Determine the [x, y] coordinate at the center of the cell enclosing the given text.  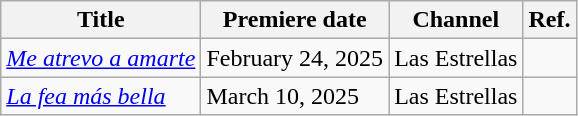
Channel [456, 20]
Premiere date [295, 20]
February 24, 2025 [295, 58]
Ref. [550, 20]
Me atrevo a amarte [101, 58]
Title [101, 20]
March 10, 2025 [295, 96]
La fea más bella [101, 96]
